Find where the given text appears and provide that cell's center as (X, Y) coordinate. 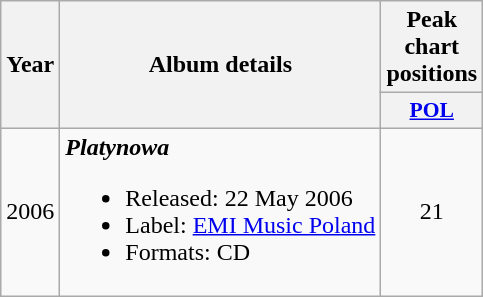
Year (30, 65)
Album details (220, 65)
2006 (30, 212)
21 (432, 212)
POL (432, 111)
PlatynowaReleased: 22 May 2006Label: EMI Music PolandFormats: CD (220, 212)
Peak chart positions (432, 47)
